Return the [X, Y] coordinate for the center point of the cell that contains the specified text.  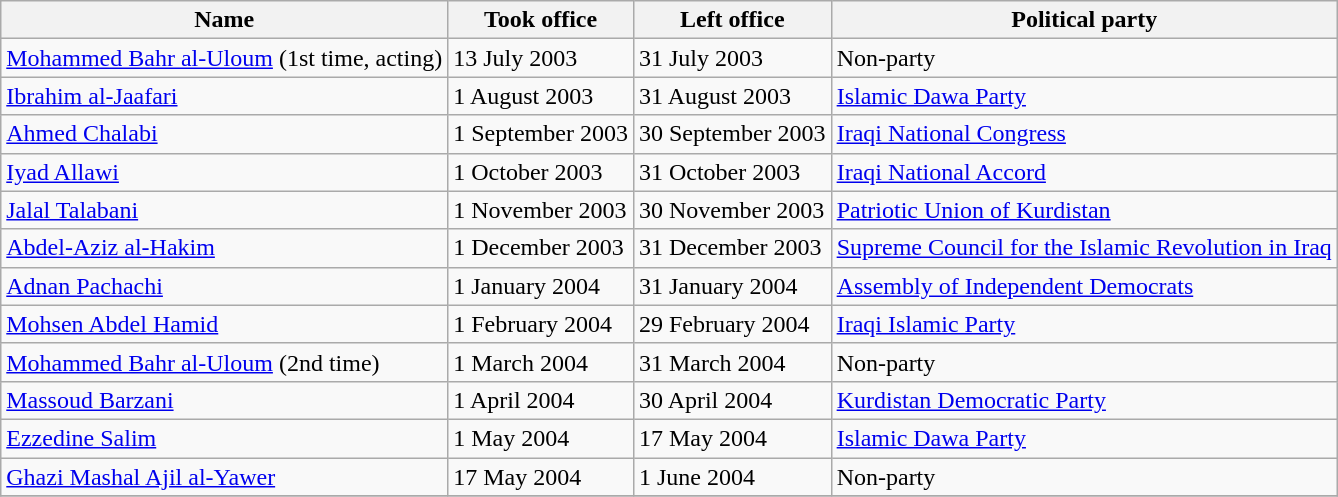
1 June 2004 [732, 477]
Ezzedine Salim [224, 438]
30 April 2004 [732, 400]
30 September 2003 [732, 134]
Assembly of Independent Democrats [1084, 286]
31 January 2004 [732, 286]
1 March 2004 [541, 362]
1 April 2004 [541, 400]
Abdel-Aziz al-Hakim [224, 248]
Iraqi National Congress [1084, 134]
1 January 2004 [541, 286]
Mohsen Abdel Hamid [224, 324]
Took office [541, 20]
Kurdistan Democratic Party [1084, 400]
Political party [1084, 20]
13 July 2003 [541, 58]
29 February 2004 [732, 324]
Ahmed Chalabi [224, 134]
31 December 2003 [732, 248]
Iyad Allawi [224, 172]
Name [224, 20]
Mohammed Bahr al-Uloum (2nd time) [224, 362]
Jalal Talabani [224, 210]
1 September 2003 [541, 134]
Iraqi Islamic Party [1084, 324]
Supreme Council for the Islamic Revolution in Iraq [1084, 248]
31 March 2004 [732, 362]
Iraqi National Accord [1084, 172]
Massoud Barzani [224, 400]
31 August 2003 [732, 96]
Patriotic Union of Kurdistan [1084, 210]
30 November 2003 [732, 210]
1 October 2003 [541, 172]
Ibrahim al-Jaafari [224, 96]
1 May 2004 [541, 438]
31 October 2003 [732, 172]
1 February 2004 [541, 324]
Left office [732, 20]
1 November 2003 [541, 210]
1 December 2003 [541, 248]
Ghazi Mashal Ajil al-Yawer [224, 477]
1 August 2003 [541, 96]
Adnan Pachachi [224, 286]
Mohammed Bahr al-Uloum (1st time, acting) [224, 58]
31 July 2003 [732, 58]
